Search for the cell housing the specified text and yield its (x, y) center coordinate. 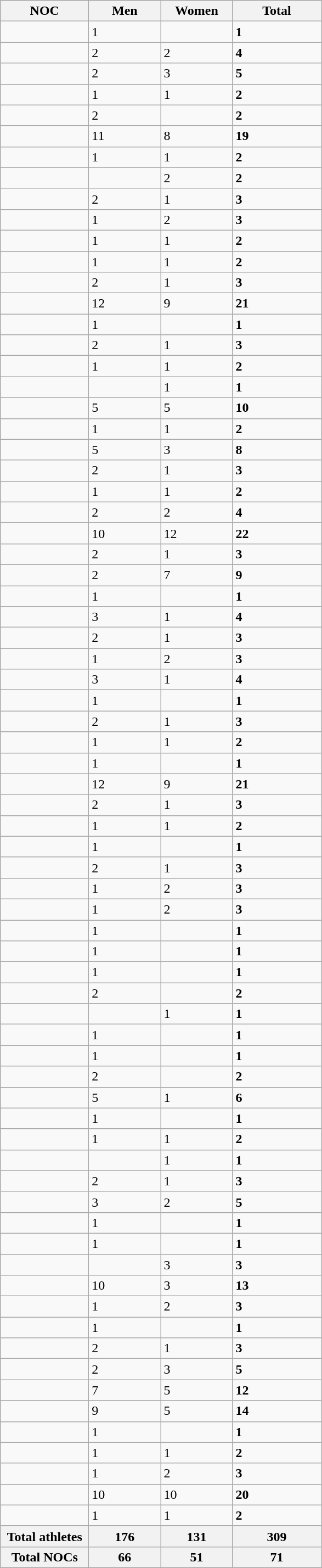
14 (276, 1411)
66 (125, 1557)
13 (276, 1286)
71 (276, 1557)
19 (276, 136)
6 (276, 1097)
Men (125, 11)
Total athletes (45, 1536)
22 (276, 533)
Total NOCs (45, 1557)
Total (276, 11)
20 (276, 1494)
51 (196, 1557)
131 (196, 1536)
NOC (45, 11)
176 (125, 1536)
309 (276, 1536)
Women (196, 11)
11 (125, 136)
